Output the (x, y) coordinate of the center of the cell containing the given text.  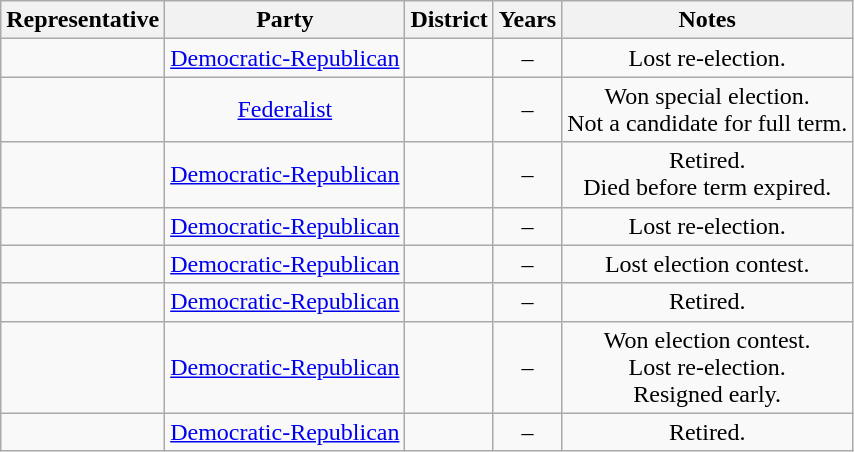
Lost election contest. (708, 264)
Won special election.Not a candidate for full term. (708, 110)
Federalist (285, 110)
Notes (708, 20)
Representative (83, 20)
District (449, 20)
Years (527, 20)
Party (285, 20)
Retired.Died before term expired. (708, 174)
Won election contest.Lost re-election.Resigned early. (708, 367)
